Find where the given text appears and provide that cell's center as (x, y) coordinate. 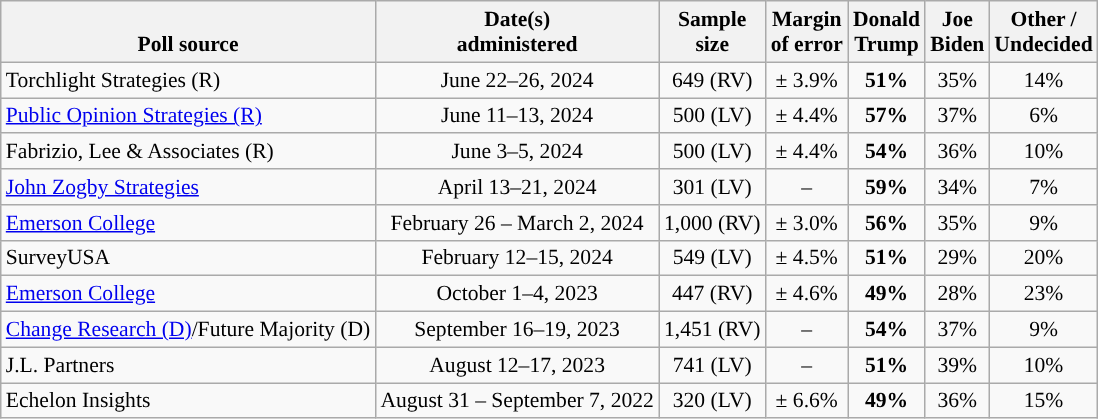
Fabrizio, Lee & Associates (R) (188, 152)
549 (LV) (712, 258)
741 (LV) (712, 365)
649 (RV) (712, 80)
29% (957, 258)
± 4.5% (807, 258)
February 26 – March 2, 2024 (517, 223)
June 22–26, 2024 (517, 80)
56% (886, 223)
1,000 (RV) (712, 223)
Other /Undecided (1043, 32)
± 4.6% (807, 294)
John Zogby Strategies (188, 187)
Date(s)administered (517, 32)
October 1–4, 2023 (517, 294)
± 3.9% (807, 80)
± 3.0% (807, 223)
Change Research (D)/Future Majority (D) (188, 330)
± 6.6% (807, 401)
February 12–15, 2024 (517, 258)
59% (886, 187)
57% (886, 116)
15% (1043, 401)
320 (LV) (712, 401)
301 (LV) (712, 187)
39% (957, 365)
June 11–13, 2024 (517, 116)
J.L. Partners (188, 365)
28% (957, 294)
August 31 – September 7, 2022 (517, 401)
JoeBiden (957, 32)
Torchlight Strategies (R) (188, 80)
Poll source (188, 32)
34% (957, 187)
1,451 (RV) (712, 330)
April 13–21, 2024 (517, 187)
447 (RV) (712, 294)
September 16–19, 2023 (517, 330)
August 12–17, 2023 (517, 365)
Public Opinion Strategies (R) (188, 116)
6% (1043, 116)
DonaldTrump (886, 32)
June 3–5, 2024 (517, 152)
20% (1043, 258)
14% (1043, 80)
Marginof error (807, 32)
Samplesize (712, 32)
23% (1043, 294)
SurveyUSA (188, 258)
7% (1043, 187)
Echelon Insights (188, 401)
